Pinpoint the cell where the given text exists, returning its (x, y) midpoint coordinate. 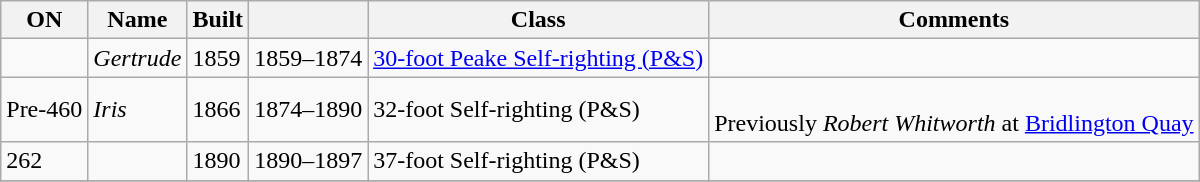
1859–1874 (308, 58)
1890 (218, 161)
Iris (138, 110)
Comments (954, 20)
Built (218, 20)
262 (44, 161)
30-foot Peake Self-righting (P&S) (538, 58)
1874–1890 (308, 110)
1866 (218, 110)
Class (538, 20)
Previously Robert Whitworth at Bridlington Quay (954, 110)
1859 (218, 58)
ON (44, 20)
37-foot Self-righting (P&S) (538, 161)
Pre-460 (44, 110)
32-foot Self-righting (P&S) (538, 110)
Gertrude (138, 58)
1890–1897 (308, 161)
Name (138, 20)
